Return [x, y] of the center of cell containing provided text 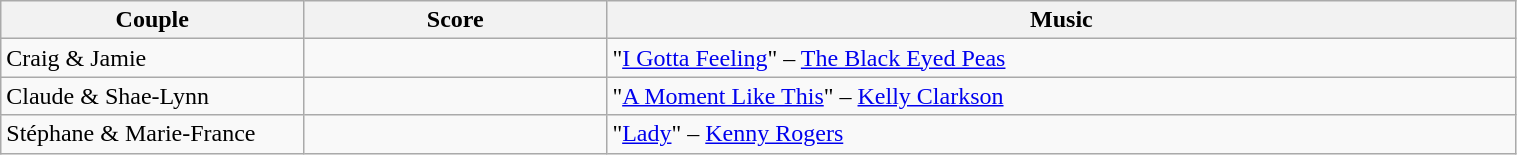
Claude & Shae-Lynn [152, 96]
Stéphane & Marie-France [152, 134]
Score [456, 20]
"A Moment Like This" – Kelly Clarkson [1062, 96]
Craig & Jamie [152, 58]
"Lady" – Kenny Rogers [1062, 134]
Music [1062, 20]
Couple [152, 20]
"I Gotta Feeling" – The Black Eyed Peas [1062, 58]
